Find where the given text appears and provide that cell's center as [x, y] coordinate. 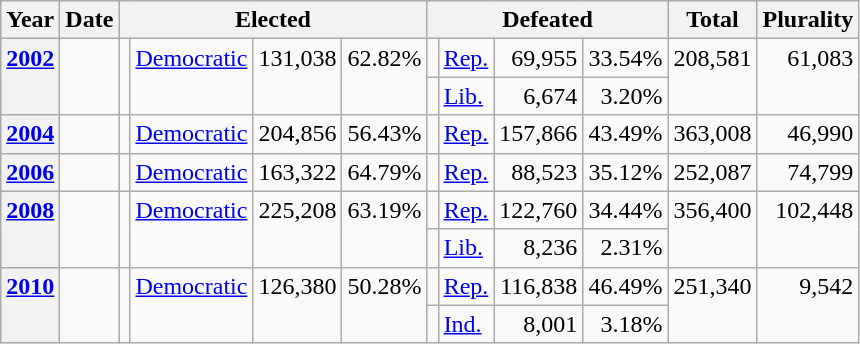
363,008 [712, 134]
56.43% [384, 134]
Date [90, 20]
63.19% [384, 229]
2006 [30, 172]
116,838 [538, 286]
208,581 [712, 77]
102,448 [808, 229]
69,955 [538, 58]
35.12% [626, 172]
88,523 [538, 172]
204,856 [298, 134]
131,038 [298, 77]
62.82% [384, 77]
33.54% [626, 58]
2.31% [626, 248]
Defeated [548, 20]
Total [712, 20]
126,380 [298, 305]
6,674 [538, 96]
50.28% [384, 305]
2010 [30, 305]
Plurality [808, 20]
251,340 [712, 305]
356,400 [712, 229]
8,236 [538, 248]
3.20% [626, 96]
3.18% [626, 324]
252,087 [712, 172]
Year [30, 20]
163,322 [298, 172]
34.44% [626, 210]
Ind. [466, 324]
46.49% [626, 286]
2004 [30, 134]
2002 [30, 77]
43.49% [626, 134]
8,001 [538, 324]
157,866 [538, 134]
9,542 [808, 305]
74,799 [808, 172]
Elected [273, 20]
122,760 [538, 210]
61,083 [808, 77]
46,990 [808, 134]
225,208 [298, 229]
64.79% [384, 172]
2008 [30, 229]
